Pinpoint the cell where the given text exists, returning its [x, y] midpoint coordinate. 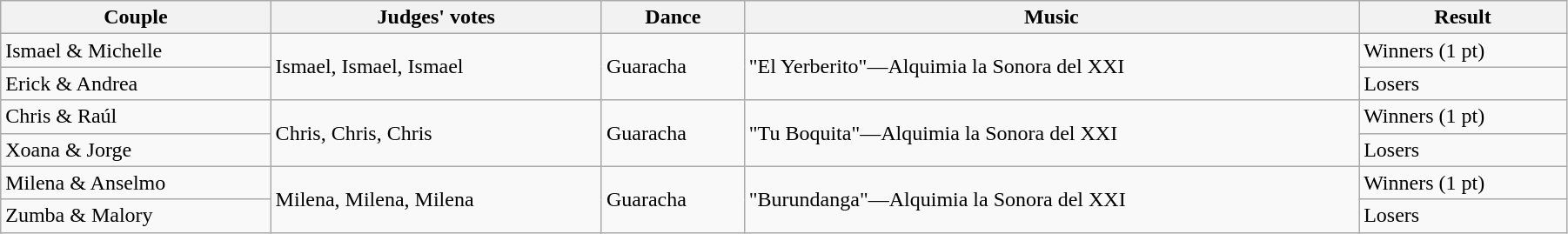
Chris & Raúl [136, 117]
Judges' votes [436, 17]
Dance [673, 17]
Zumba & Malory [136, 216]
Result [1464, 17]
Chris, Chris, Chris [436, 133]
Music [1051, 17]
Erick & Andrea [136, 84]
"Tu Boquita"—Alquimia la Sonora del XXI [1051, 133]
Milena & Anselmo [136, 183]
"Burundanga"—Alquimia la Sonora del XXI [1051, 199]
Milena, Milena, Milena [436, 199]
Xoana & Jorge [136, 150]
"El Yerberito"—Alquimia la Sonora del XXI [1051, 67]
Couple [136, 17]
Ismael, Ismael, Ismael [436, 67]
Ismael & Michelle [136, 50]
